Locate the cell with the specified text and output its (x, y) center coordinate. 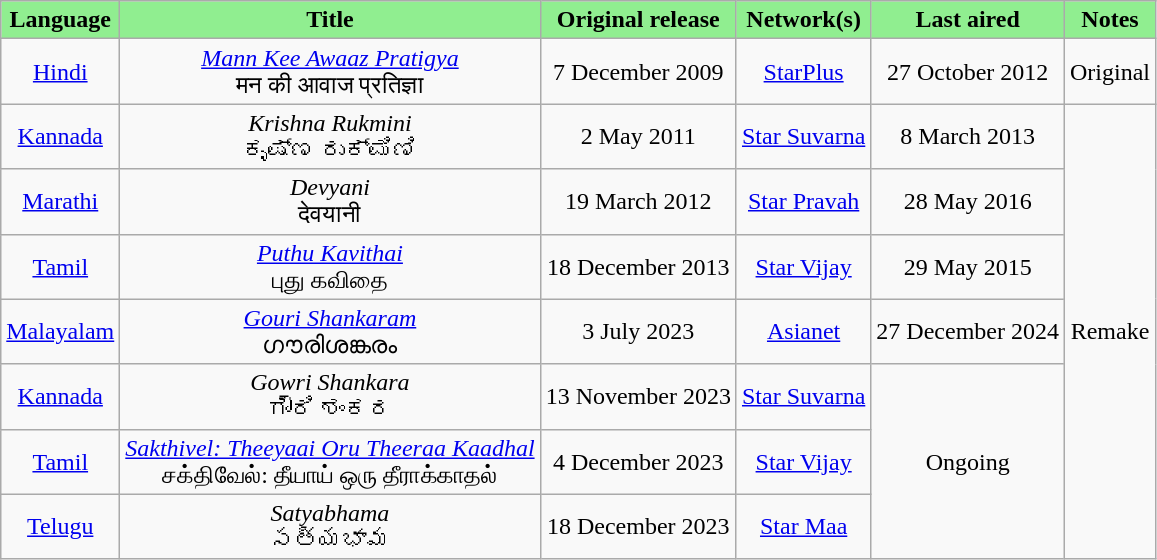
Devyani देवयानी (330, 202)
2 May 2011 (638, 136)
Malayalam (60, 332)
StarPlus (803, 72)
Sakthivel: Theeyaai Oru Theeraa Kaadhal சக்திவேல்: தீயாய் ஒரு தீராக்காதல் (330, 462)
Network(s) (803, 20)
18 December 2013 (638, 266)
Asianet (803, 332)
8 March 2013 (968, 136)
Ongoing (968, 462)
18 December 2023 (638, 526)
Mann Kee Awaaz Pratigya मन की आवाज प्रतिज्ञा (330, 72)
Language (60, 20)
Remake (1110, 332)
Puthu Kavithai புது கவிதை (330, 266)
3 July 2023 (638, 332)
29 May 2015 (968, 266)
28 May 2016 (968, 202)
Telugu (60, 526)
7 December 2009 (638, 72)
Title (330, 20)
Gouri Shankaram ഗൗരിശങ്കരം (330, 332)
Star Maa (803, 526)
19 March 2012 (638, 202)
13 November 2023 (638, 396)
Star Pravah (803, 202)
Original (1110, 72)
4 December 2023 (638, 462)
Last aired (968, 20)
Hindi (60, 72)
27 October 2012 (968, 72)
Gowri Shankara ಗೌರಿ ಶಂಕರ (330, 396)
Notes (1110, 20)
Original release (638, 20)
Marathi (60, 202)
27 December 2024 (968, 332)
Krishna Rukmini ಕೃಷ್ಣ ರುಕ್ಮಿಣಿ (330, 136)
Satyabhama సత్యభామ (330, 526)
